Find where the given text appears and provide that cell's center as (X, Y) coordinate. 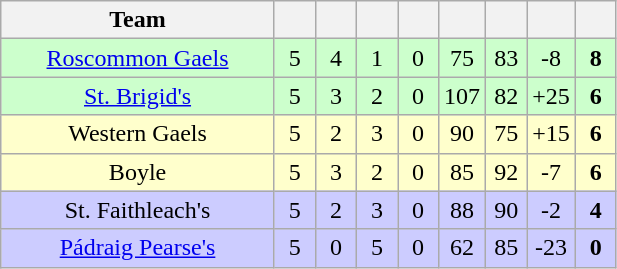
83 (506, 58)
8 (596, 58)
-23 (552, 248)
Roscommon Gaels (138, 58)
Team (138, 20)
107 (462, 96)
+15 (552, 134)
-8 (552, 58)
-2 (552, 210)
62 (462, 248)
1 (376, 58)
+25 (552, 96)
82 (506, 96)
Western Gaels (138, 134)
92 (506, 172)
St. Brigid's (138, 96)
88 (462, 210)
Boyle (138, 172)
St. Faithleach's (138, 210)
-7 (552, 172)
Pádraig Pearse's (138, 248)
